Provide the [X, Y] coordinate of the cell's center where the given text is located.  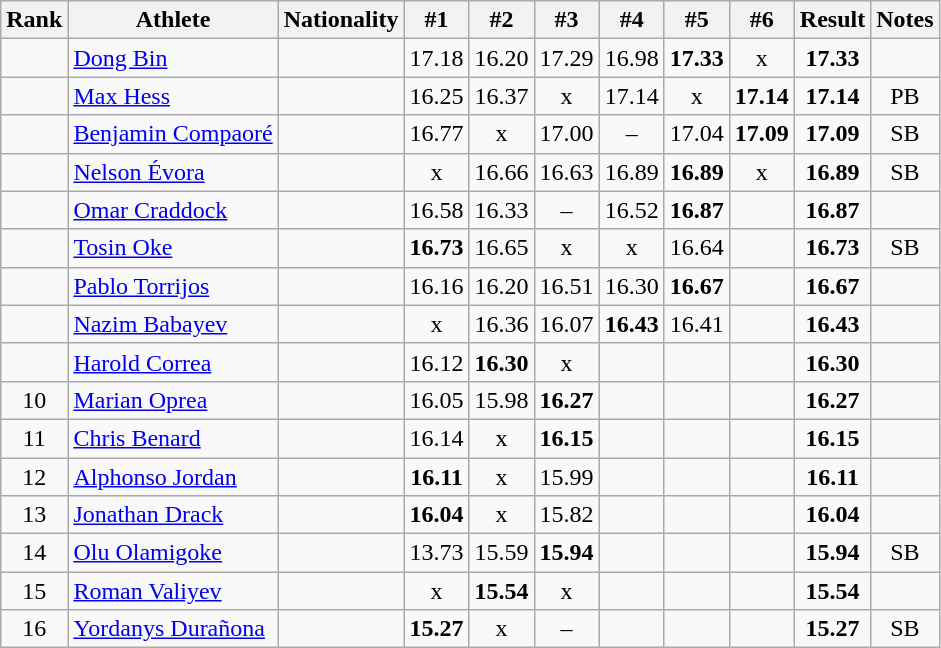
#3 [566, 20]
15.98 [502, 400]
#5 [696, 20]
16.07 [566, 324]
16.25 [436, 96]
17.18 [436, 58]
Rank [34, 20]
16 [34, 629]
PB [905, 96]
14 [34, 553]
17.29 [566, 58]
16.98 [632, 58]
Omar Craddock [173, 210]
Nelson Évora [173, 172]
Yordanys Durañona [173, 629]
Alphonso Jordan [173, 477]
16.77 [436, 134]
15.99 [566, 477]
15.82 [566, 515]
16.41 [696, 324]
11 [34, 438]
16.65 [502, 248]
Olu Olamigoke [173, 553]
Notes [905, 20]
Tosin Oke [173, 248]
16.36 [502, 324]
15 [34, 591]
Roman Valiyev [173, 591]
12 [34, 477]
Benjamin Compaoré [173, 134]
16.14 [436, 438]
#2 [502, 20]
16.58 [436, 210]
16.33 [502, 210]
Nazim Babayev [173, 324]
16.12 [436, 362]
16.52 [632, 210]
16.37 [502, 96]
Pablo Torrijos [173, 286]
Harold Correa [173, 362]
#1 [436, 20]
Jonathan Drack [173, 515]
17.00 [566, 134]
10 [34, 400]
16.64 [696, 248]
13 [34, 515]
Nationality [341, 20]
Result [832, 20]
17.04 [696, 134]
15.59 [502, 553]
#6 [762, 20]
13.73 [436, 553]
16.63 [566, 172]
16.51 [566, 286]
16.66 [502, 172]
16.16 [436, 286]
#4 [632, 20]
16.05 [436, 400]
Max Hess [173, 96]
Dong Bin [173, 58]
Athlete [173, 20]
Chris Benard [173, 438]
Marian Oprea [173, 400]
